Detect which cell encompasses the target text, then output its [X, Y] center coordinate. 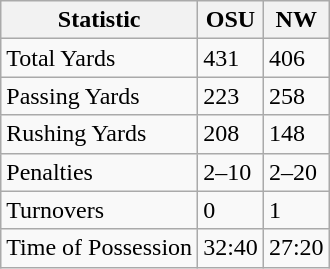
223 [231, 96]
OSU [231, 20]
Passing Yards [100, 96]
27:20 [296, 248]
431 [231, 58]
Turnovers [100, 210]
32:40 [231, 248]
258 [296, 96]
Total Yards [100, 58]
1 [296, 210]
208 [231, 134]
Rushing Yards [100, 134]
Statistic [100, 20]
NW [296, 20]
0 [231, 210]
2–10 [231, 172]
Penalties [100, 172]
148 [296, 134]
2–20 [296, 172]
406 [296, 58]
Time of Possession [100, 248]
